Find where the given text appears and provide that cell's center as [x, y] coordinate. 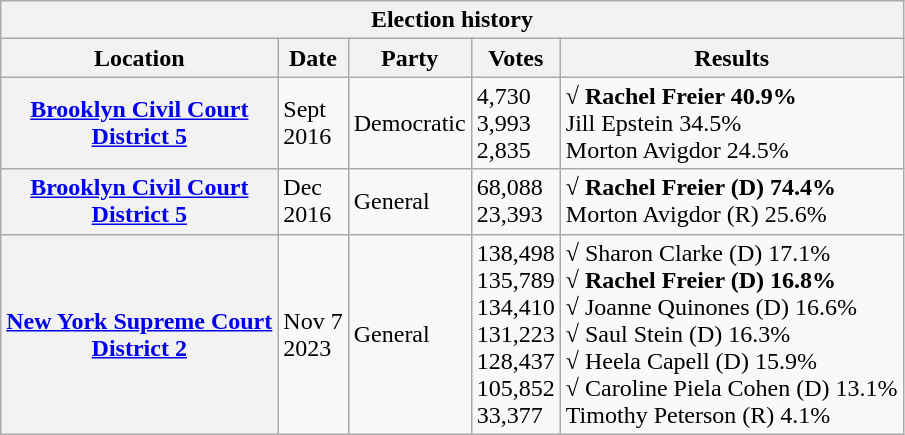
Party [410, 58]
New York Supreme CourtDistrict 2 [140, 334]
Location [140, 58]
68,08823,393 [516, 202]
Dec2016 [313, 202]
Sept2016 [313, 123]
Votes [516, 58]
Results [732, 58]
Date [313, 58]
√ Rachel Freier 40.9%Jill Epstein 34.5%Morton Avigdor 24.5% [732, 123]
Election history [452, 20]
138,498 135,789 134,410 131,223 128,437 105,852 33,377 [516, 334]
Nov 72023 [313, 334]
Democratic [410, 123]
√ Rachel Freier (D) 74.4%Morton Avigdor (R) 25.6% [732, 202]
4,7303,9932,835 [516, 123]
